Search for the cell housing the specified text and yield its (X, Y) center coordinate. 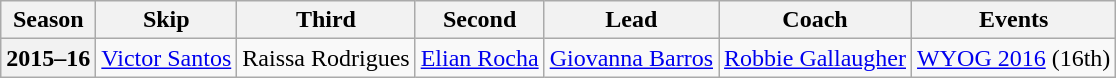
Coach (816, 20)
Robbie Gallaugher (816, 58)
Raissa Rodrigues (326, 58)
Giovanna Barros (631, 58)
Third (326, 20)
WYOG 2016 (16th) (1014, 58)
Elian Rocha (480, 58)
Lead (631, 20)
Skip (166, 20)
Events (1014, 20)
2015–16 (48, 58)
Victor Santos (166, 58)
Season (48, 20)
Second (480, 20)
